Locate the cell with the specified text and output its (X, Y) center coordinate. 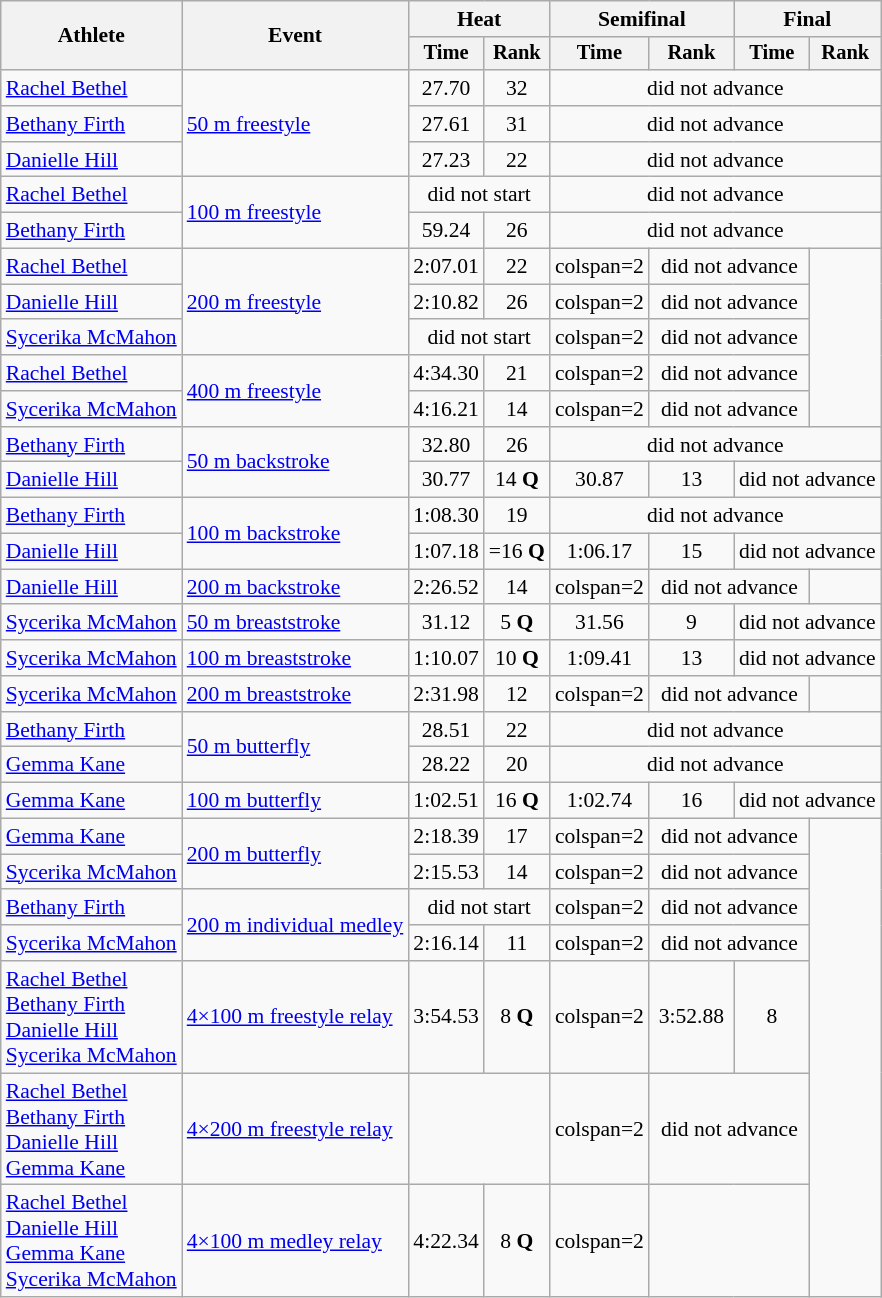
30.77 (446, 480)
10 Q (517, 658)
200 m breaststroke (296, 694)
50 m breaststroke (296, 623)
1:02.51 (446, 801)
5 Q (517, 623)
200 m individual medley (296, 926)
200 m backstroke (296, 587)
30.87 (600, 480)
15 (692, 552)
32.80 (446, 445)
Final (808, 19)
100 m freestyle (296, 212)
4×100 m medley relay (296, 1241)
2:26.52 (446, 587)
Heat (479, 19)
8 (772, 1017)
2:07.01 (446, 267)
200 m butterfly (296, 854)
Rachel BethelBethany FirthDanielle HillGemma Kane (92, 1129)
11 (517, 943)
4×100 m freestyle relay (296, 1017)
400 m freestyle (296, 390)
28.22 (446, 765)
200 m freestyle (296, 302)
17 (517, 837)
31.56 (600, 623)
31.12 (446, 623)
50 m freestyle (296, 124)
28.51 (446, 730)
100 m backstroke (296, 534)
1:02.74 (600, 801)
Event (296, 36)
2:16.14 (446, 943)
1:06.17 (600, 552)
27.70 (446, 88)
1:09.41 (600, 658)
Rachel BethelDanielle HillGemma KaneSycerika McMahon (92, 1241)
20 (517, 765)
3:52.88 (692, 1017)
4×200 m freestyle relay (296, 1129)
Semifinal (642, 19)
1:08.30 (446, 516)
12 (517, 694)
9 (692, 623)
16 (692, 801)
21 (517, 373)
100 m breaststroke (296, 658)
2:10.82 (446, 302)
2:31.98 (446, 694)
50 m backstroke (296, 462)
50 m butterfly (296, 748)
3:54.53 (446, 1017)
=16 Q (517, 552)
Athlete (92, 36)
32 (517, 88)
27.61 (446, 124)
19 (517, 516)
16 Q (517, 801)
1:07.18 (446, 552)
1:10.07 (446, 658)
31 (517, 124)
2:18.39 (446, 837)
2:15.53 (446, 872)
4:16.21 (446, 409)
59.24 (446, 231)
100 m butterfly (296, 801)
27.23 (446, 160)
4:22.34 (446, 1241)
Rachel BethelBethany FirthDanielle HillSycerika McMahon (92, 1017)
14 Q (517, 480)
4:34.30 (446, 373)
